Return (X, Y) of the center of cell containing provided text 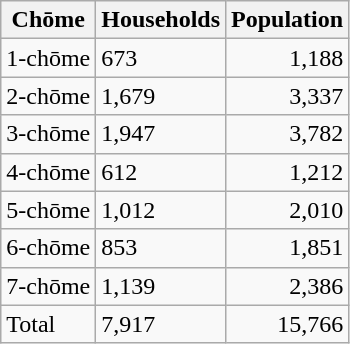
612 (161, 172)
Households (161, 20)
15,766 (288, 324)
1,012 (161, 210)
5-chōme (48, 210)
2,010 (288, 210)
1,212 (288, 172)
2,386 (288, 286)
3-chōme (48, 134)
7,917 (161, 324)
3,337 (288, 96)
1-chōme (48, 58)
853 (161, 248)
2-chōme (48, 96)
Chōme (48, 20)
7-chōme (48, 286)
3,782 (288, 134)
Total (48, 324)
1,139 (161, 286)
4-chōme (48, 172)
1,851 (288, 248)
1,679 (161, 96)
1,947 (161, 134)
673 (161, 58)
1,188 (288, 58)
Population (288, 20)
6-chōme (48, 248)
